Scan for the cell matching the given text and deliver its (X, Y) coordinate at center. 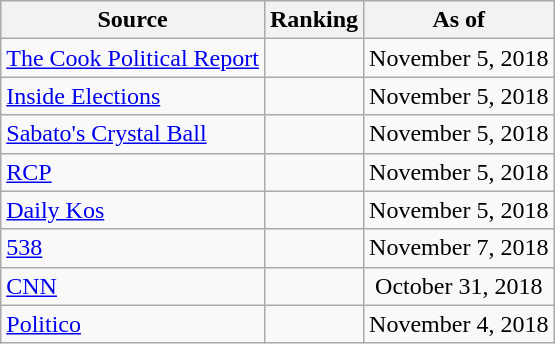
RCP (133, 172)
Ranking (314, 20)
CNN (133, 286)
Inside Elections (133, 96)
Sabato's Crystal Ball (133, 134)
Source (133, 20)
Daily Kos (133, 210)
October 31, 2018 (459, 286)
Politico (133, 324)
As of (459, 20)
November 7, 2018 (459, 248)
The Cook Political Report (133, 58)
538 (133, 248)
November 4, 2018 (459, 324)
